For the text-containing cell, return its midpoint in [X, Y] coordinate format. 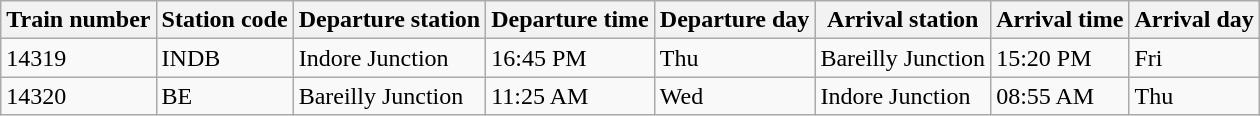
Wed [734, 96]
Arrival time [1060, 20]
BE [224, 96]
Departure time [570, 20]
11:25 AM [570, 96]
15:20 PM [1060, 58]
Departure station [390, 20]
08:55 AM [1060, 96]
16:45 PM [570, 58]
Departure day [734, 20]
INDB [224, 58]
Train number [78, 20]
14319 [78, 58]
Arrival day [1194, 20]
14320 [78, 96]
Fri [1194, 58]
Arrival station [903, 20]
Station code [224, 20]
